From the cell containing the given text, extract its center point as [x, y] coordinate. 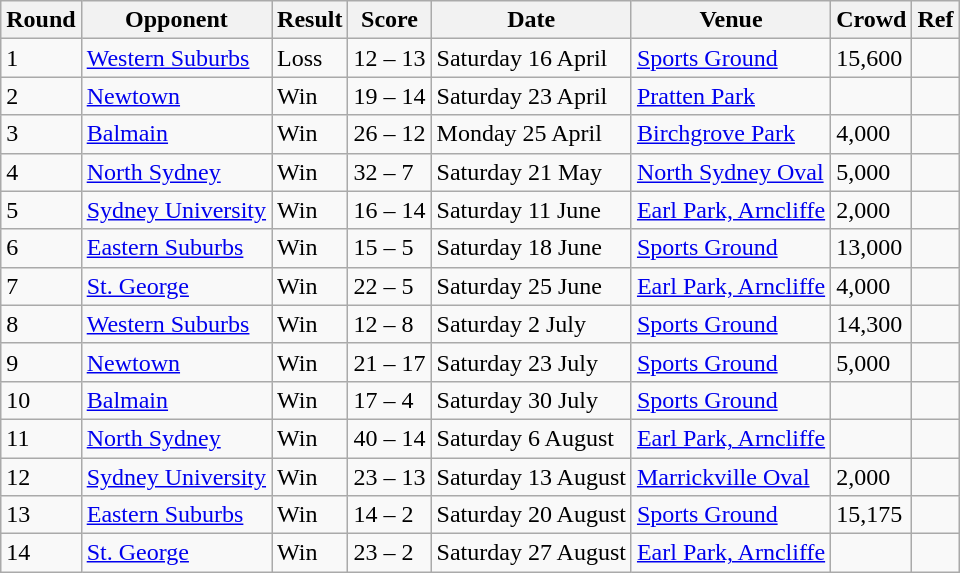
3 [41, 134]
Saturday 13 August [531, 477]
Saturday 18 June [531, 248]
11 [41, 438]
Date [531, 20]
Round [41, 20]
Birchgrove Park [730, 134]
9 [41, 362]
Pratten Park [730, 96]
1 [41, 58]
Saturday 20 August [531, 515]
26 – 12 [390, 134]
14 [41, 553]
12 – 13 [390, 58]
Saturday 25 June [531, 286]
2 [41, 96]
North Sydney Oval [730, 172]
Result [310, 20]
13,000 [872, 248]
6 [41, 248]
15,600 [872, 58]
Saturday 27 August [531, 553]
15 – 5 [390, 248]
22 – 5 [390, 286]
32 – 7 [390, 172]
15,175 [872, 515]
4 [41, 172]
Saturday 16 April [531, 58]
Opponent [176, 20]
19 – 14 [390, 96]
Saturday 21 May [531, 172]
Saturday 23 April [531, 96]
Saturday 11 June [531, 210]
14 – 2 [390, 515]
16 – 14 [390, 210]
21 – 17 [390, 362]
Saturday 23 July [531, 362]
Saturday 30 July [531, 400]
10 [41, 400]
8 [41, 324]
Ref [936, 20]
14,300 [872, 324]
40 – 14 [390, 438]
Score [390, 20]
12 [41, 477]
13 [41, 515]
23 – 2 [390, 553]
17 – 4 [390, 400]
12 – 8 [390, 324]
Venue [730, 20]
Saturday 6 August [531, 438]
Crowd [872, 20]
Monday 25 April [531, 134]
5 [41, 210]
Marrickville Oval [730, 477]
23 – 13 [390, 477]
Loss [310, 58]
Saturday 2 July [531, 324]
7 [41, 286]
